Scan for the cell matching the given text and deliver its [x, y] coordinate at center. 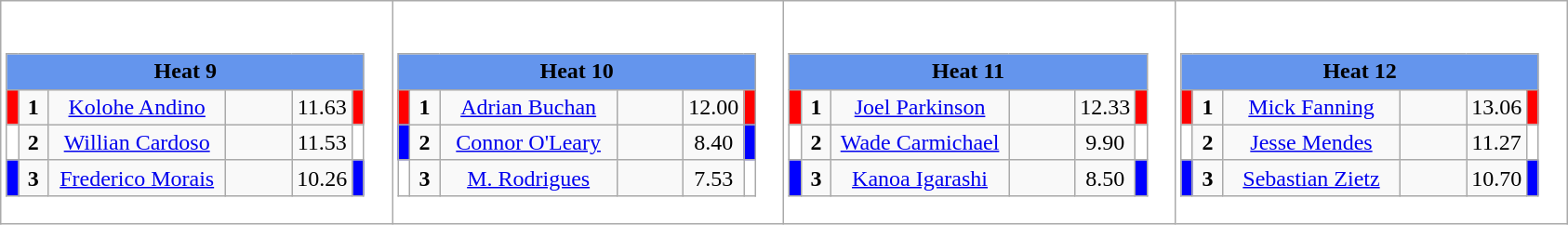
Willian Cardoso [138, 142]
7.53 [714, 178]
Joel Parkinson [921, 107]
Heat 10 [577, 72]
10.70 [1497, 178]
Heat 11 [968, 72]
Heat 10 1 Adrian Buchan 12.00 2 Connor O'Leary 8.40 3 M. Rodrigues 7.53 [588, 112]
Heat 9 1 Kolohe Andino 11.63 2 Willian Cardoso 11.53 3 Frederico Morais 10.26 [197, 112]
9.90 [1105, 142]
Wade Carmichael [921, 142]
11.63 [322, 107]
8.40 [714, 142]
13.06 [1497, 107]
M. Rodrigues [528, 178]
Connor O'Leary [528, 142]
Kanoa Igarashi [921, 178]
Kolohe Andino [138, 107]
10.26 [322, 178]
Heat 11 1 Joel Parkinson 12.33 2 Wade Carmichael 9.90 3 Kanoa Igarashi 8.50 [980, 112]
Heat 9 [185, 72]
12.00 [714, 107]
Mick Fanning [1311, 107]
8.50 [1105, 178]
Heat 12 1 Mick Fanning 13.06 2 Jesse Mendes 11.27 3 Sebastian Zietz 10.70 [1371, 112]
Heat 12 [1360, 72]
Jesse Mendes [1311, 142]
12.33 [1105, 107]
11.27 [1497, 142]
Frederico Morais [138, 178]
Adrian Buchan [528, 107]
Sebastian Zietz [1311, 178]
11.53 [322, 142]
